Return [X, Y] of the center of cell containing provided text 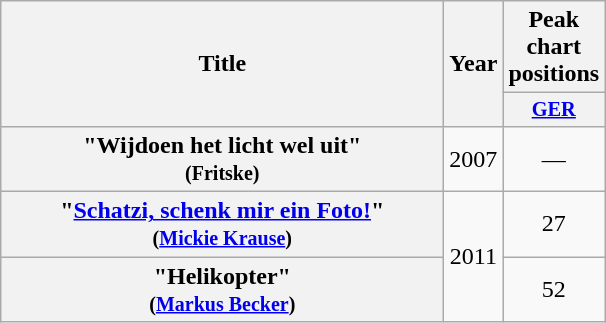
Peak chart positions [554, 47]
Year [474, 64]
27 [554, 224]
— [554, 158]
"Schatzi, schenk mir ein Foto!"(Mickie Krause) [222, 224]
GER [554, 110]
2007 [474, 158]
"Wijdoen het licht wel uit"(Fritske) [222, 158]
2011 [474, 257]
Title [222, 64]
52 [554, 290]
"Helikopter"(Markus Becker) [222, 290]
